For the text-containing cell, return its midpoint in (X, Y) coordinate format. 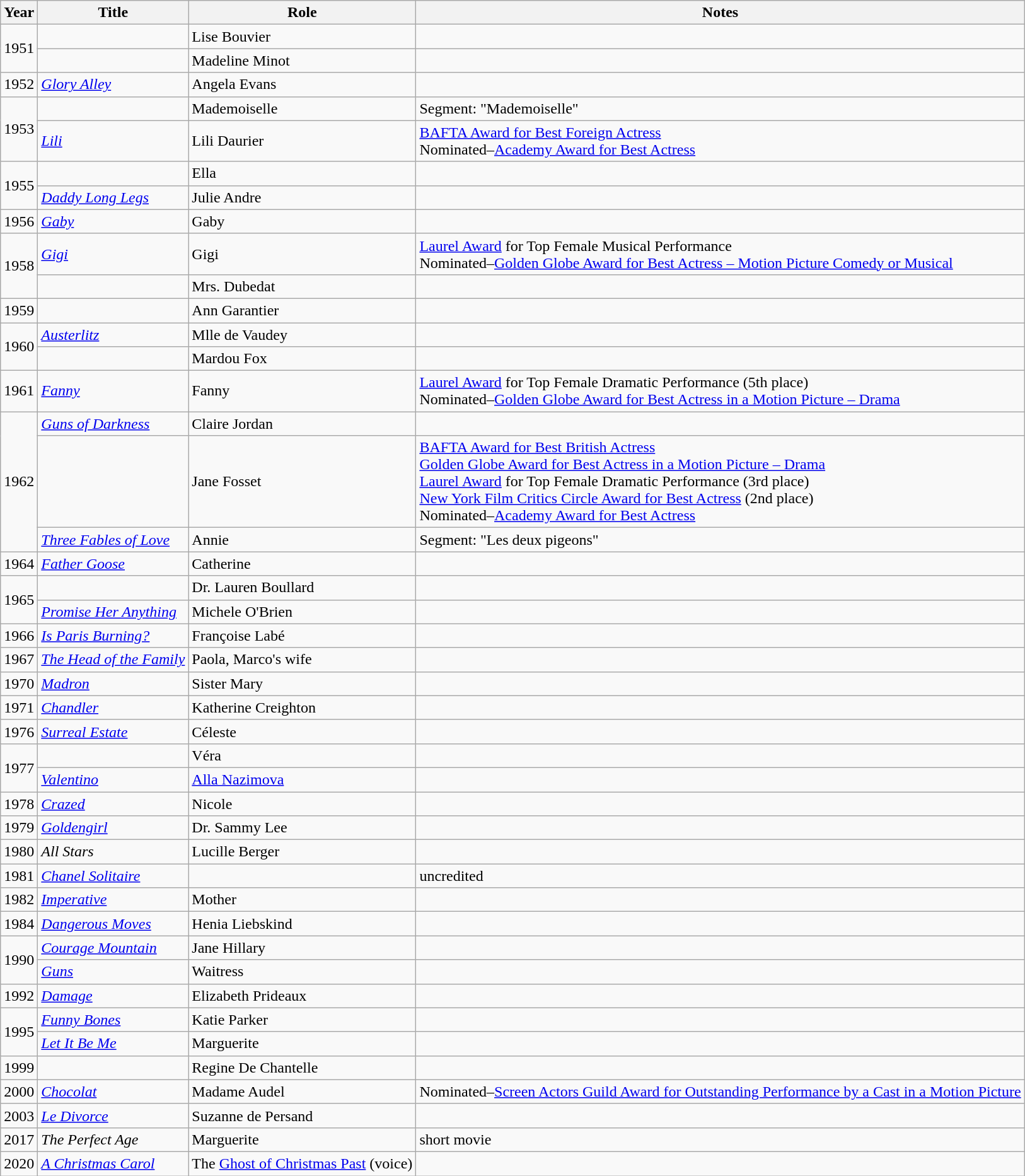
1960 (19, 347)
The Perfect Age (113, 1139)
Three Fables of Love (113, 540)
Le Divorce (113, 1115)
Lili (113, 141)
1964 (19, 564)
Promise Her Anything (113, 612)
1958 (19, 266)
Waitress (303, 972)
Jane Hillary (303, 948)
Lili Daurier (303, 141)
Laurel Award for Top Female Musical PerformanceNominated–Golden Globe Award for Best Actress – Motion Picture Comedy or Musical (720, 253)
Segment: "Les deux pigeons" (720, 540)
1990 (19, 960)
Mademoiselle (303, 108)
1979 (19, 828)
Goldengirl (113, 828)
1956 (19, 221)
Mother (303, 900)
uncredited (720, 876)
Father Goose (113, 564)
Glory Alley (113, 84)
Crazed (113, 804)
BAFTA Award for Best Foreign ActressNominated–Academy Award for Best Actress (720, 141)
Suzanne de Persand (303, 1115)
1984 (19, 924)
1978 (19, 804)
Madame Audel (303, 1092)
Madron (113, 684)
Austerlitz (113, 335)
Regine De Chantelle (303, 1068)
Catherine (303, 564)
Chandler (113, 707)
1971 (19, 707)
The Head of the Family (113, 660)
Segment: "Mademoiselle" (720, 108)
1992 (19, 996)
1953 (19, 129)
1976 (19, 731)
Sister Mary (303, 684)
Alla Nazimova (303, 779)
1959 (19, 310)
Elizabeth Prideaux (303, 996)
Jane Fosset (303, 482)
1955 (19, 185)
Lucille Berger (303, 852)
Ann Garantier (303, 310)
Katherine Creighton (303, 707)
Courage Mountain (113, 948)
1981 (19, 876)
Damage (113, 996)
Michele O'Brien (303, 612)
Nominated–Screen Actors Guild Award for Outstanding Performance by a Cast in a Motion Picture (720, 1092)
Mrs. Dubedat (303, 286)
Daddy Long Legs (113, 197)
short movie (720, 1139)
1982 (19, 900)
Valentino (113, 779)
Nicole (303, 804)
Laurel Award for Top Female Dramatic Performance (5th place)Nominated–Golden Globe Award for Best Actress in a Motion Picture – Drama (720, 391)
Annie (303, 540)
1980 (19, 852)
Guns of Darkness (113, 424)
Mlle de Vaudey (303, 335)
Paola, Marco's wife (303, 660)
Dr. Lauren Boullard (303, 588)
Claire Jordan (303, 424)
2000 (19, 1092)
2020 (19, 1163)
Title (113, 13)
The Ghost of Christmas Past (voice) (303, 1163)
1951 (19, 49)
Dangerous Moves (113, 924)
Dr. Sammy Lee (303, 828)
Lise Bouvier (303, 37)
Imperative (113, 900)
1952 (19, 84)
Year (19, 13)
Ella (303, 173)
2017 (19, 1139)
1966 (19, 636)
Surreal Estate (113, 731)
Notes (720, 13)
1967 (19, 660)
Role (303, 13)
Henia Liebskind (303, 924)
Céleste (303, 731)
1965 (19, 600)
1999 (19, 1068)
1961 (19, 391)
Françoise Labé (303, 636)
Julie Andre (303, 197)
1995 (19, 1032)
Véra (303, 755)
2003 (19, 1115)
A Christmas Carol (113, 1163)
1970 (19, 684)
Angela Evans (303, 84)
Funny Bones (113, 1020)
Madeline Minot (303, 61)
Chanel Solitaire (113, 876)
Let It Be Me (113, 1044)
Mardou Fox (303, 359)
1962 (19, 482)
Guns (113, 972)
Is Paris Burning? (113, 636)
Chocolat (113, 1092)
All Stars (113, 852)
Katie Parker (303, 1020)
1977 (19, 767)
